Return the (x, y) coordinate for the center point of the cell that contains the specified text.  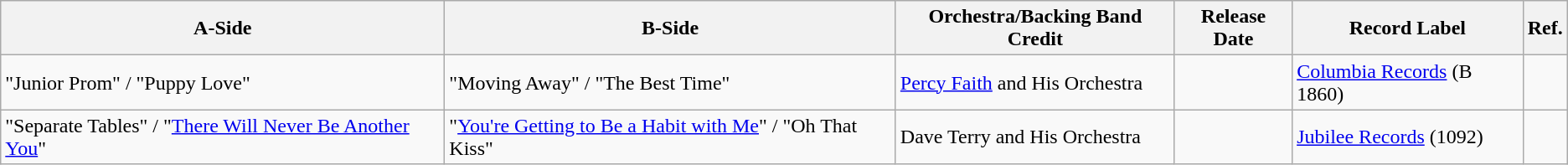
Release Date (1233, 28)
Orchestra/Backing Band Credit (1035, 28)
Ref. (1545, 28)
Columbia Records (B 1860) (1408, 82)
Percy Faith and His Orchestra (1035, 82)
"Moving Away" / "The Best Time" (670, 82)
Dave Terry and His Orchestra (1035, 137)
Record Label (1408, 28)
A-Side (223, 28)
"Junior Prom" / "Puppy Love" (223, 82)
B-Side (670, 28)
Jubilee Records (1092) (1408, 137)
"Separate Tables" / "There Will Never Be Another You" (223, 137)
"You're Getting to Be a Habit with Me" / "Oh That Kiss" (670, 137)
